Return [x, y] of the center of cell containing provided text 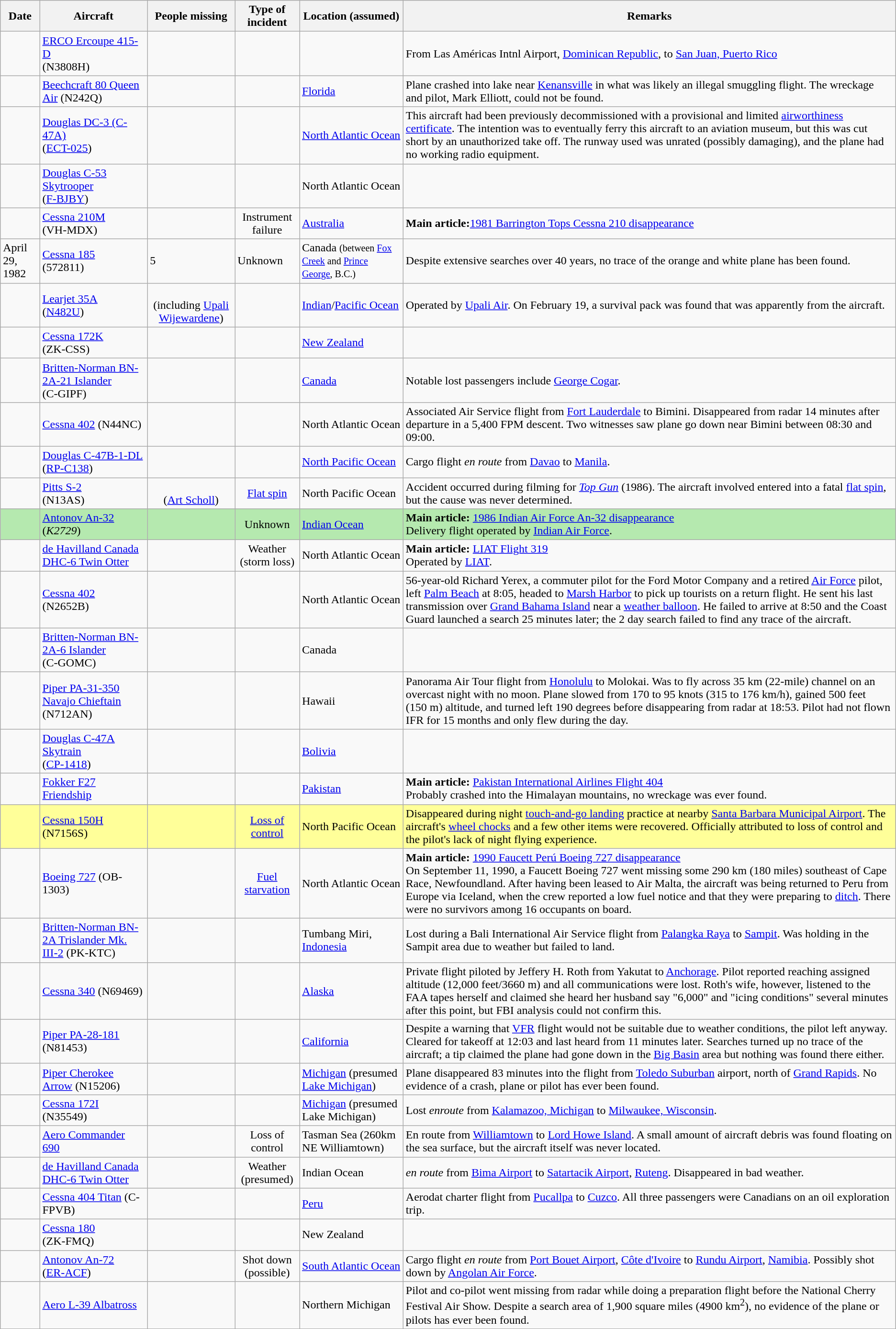
Notable lost passengers include George Cogar. [649, 380]
Cessna 210M(VH-MDX) [94, 223]
Cargo flight en route from Port Bouet Airport, Côte d'Ivoire to Rundu Airport, Namibia. Possibly shot down by Angolan Air Force. [649, 1266]
Remarks [649, 16]
Antonov An-72(ER-ACF) [94, 1266]
Antonov An-32(K2729) [94, 525]
Aero Commander 690 [94, 1141]
(Art Scholl) [191, 493]
Alaska [351, 991]
Operated by Upali Air. On February 19, a survival pack was found that was apparently from the aircraft. [649, 305]
Cessna 150H(N7156S) [94, 826]
Douglas DC-3 (C-47A)(ECT-025) [94, 135]
Flat spin [267, 493]
Cessna 340 (N69469) [94, 991]
California [351, 1041]
Cessna 404 Titan (C-FPVB) [94, 1204]
People missing [191, 16]
Britten-Norman BN-2A Trislander Mk. III-2 (PK-KTC) [94, 940]
Main article: LIAT Flight 319Operated by LIAT. [649, 555]
Beechcraft 80 Queen Air (N242Q) [94, 91]
Weather(presumed) [267, 1172]
(including Upali Wijewardene) [191, 305]
Peru [351, 1204]
Instrument failure [267, 223]
Date [20, 16]
Plane crashed into lake near Kenansville in what was likely an illegal smuggling flight. The wreckage and pilot, Mark Elliott, could not be found. [649, 91]
From Las Américas Intnl Airport, Dominican Republic, to San Juan, Puerto Rico [649, 54]
Cargo flight en route from Davao to Manila. [649, 462]
April 29, 1982 [20, 261]
Tasman Sea (260km NE Williamtown) [351, 1141]
Pitts S-2(N13AS) [94, 493]
Cessna 180(ZK-FMQ) [94, 1235]
Australia [351, 223]
Accident occurred during filming for Top Gun (1986). The aircraft involved entered into a fatal flat spin, but the cause was never determined. [649, 493]
Douglas C-47A Skytrain(CP-1418) [94, 751]
Northern Michigan [351, 1305]
Weather(storm loss) [267, 555]
Type of incident [267, 16]
Main article: Pakistan International Airlines Flight 404Probably crashed into the Himalayan mountains, no wreckage was ever found. [649, 789]
Hawaii [351, 701]
Douglas C-47B-1-DL(RP-C138) [94, 462]
Main article:1981 Barrington Tops Cessna 210 disappearance [649, 223]
Main article: 1986 Indian Air Force An-32 disappearanceDelivery flight operated by Indian Air Force. [649, 525]
Location (assumed) [351, 16]
Cessna 402(N2652B) [94, 599]
Douglas C-53 Skytrooper(F-BJBY) [94, 186]
Shot down(possible) [267, 1266]
Britten-Norman BN-2A-21 Islander(C-GIPF) [94, 380]
Pakistan [351, 789]
Tumbang Miri, Indonesia [351, 940]
Piper PA-28-181 (N81453) [94, 1041]
Fokker F27 Friendship [94, 789]
Britten-Norman BN-2A-6 Islander(C-GOMC) [94, 650]
Fuel starvation [267, 883]
South Atlantic Ocean [351, 1266]
Aerodat charter flight from Pucallpa to Cuzco. All three passengers were Canadians on an oil exploration trip. [649, 1204]
5 [191, 261]
Aircraft [94, 16]
Cessna 185(572811) [94, 261]
Lost enroute from Kalamazoo, Michigan to Milwaukee, Wisconsin. [649, 1110]
Aero L-39 Albatross [94, 1305]
Piper PA-31-350 Navajo Chieftain (N712AN) [94, 701]
ERCO Ercoupe 415-D (N3808H) [94, 54]
Learjet 35A(N482U) [94, 305]
en route from Bima Airport to Satartacik Airport, Ruteng. Disappeared in bad weather. [649, 1172]
Despite extensive searches over 40 years, no trace of the orange and white plane has been found. [649, 261]
Piper Cherokee Arrow (N15206) [94, 1079]
Cessna 172K(ZK-CSS) [94, 343]
Lost during a Bali International Air Service flight from Palangka Raya to Sampit. Was holding in the Sampit area due to weather but failed to land. [649, 940]
Florida [351, 91]
Cessna 172I (N35549) [94, 1110]
Bolivia [351, 751]
Cessna 402 (N44NC) [94, 424]
Canada (between Fox Creek and Prince George, B.C.) [351, 261]
Boeing 727 (OB-1303) [94, 883]
Indian/Pacific Ocean [351, 305]
